Locate the cell with the specified text and output its (x, y) center coordinate. 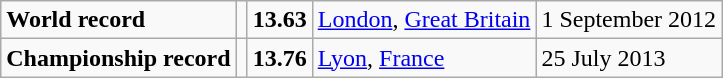
13.63 (280, 20)
1 September 2012 (629, 20)
Championship record (118, 58)
25 July 2013 (629, 58)
Lyon, France (424, 58)
World record (118, 20)
13.76 (280, 58)
London, Great Britain (424, 20)
